Output the [X, Y] coordinate of the center of the cell containing the given text.  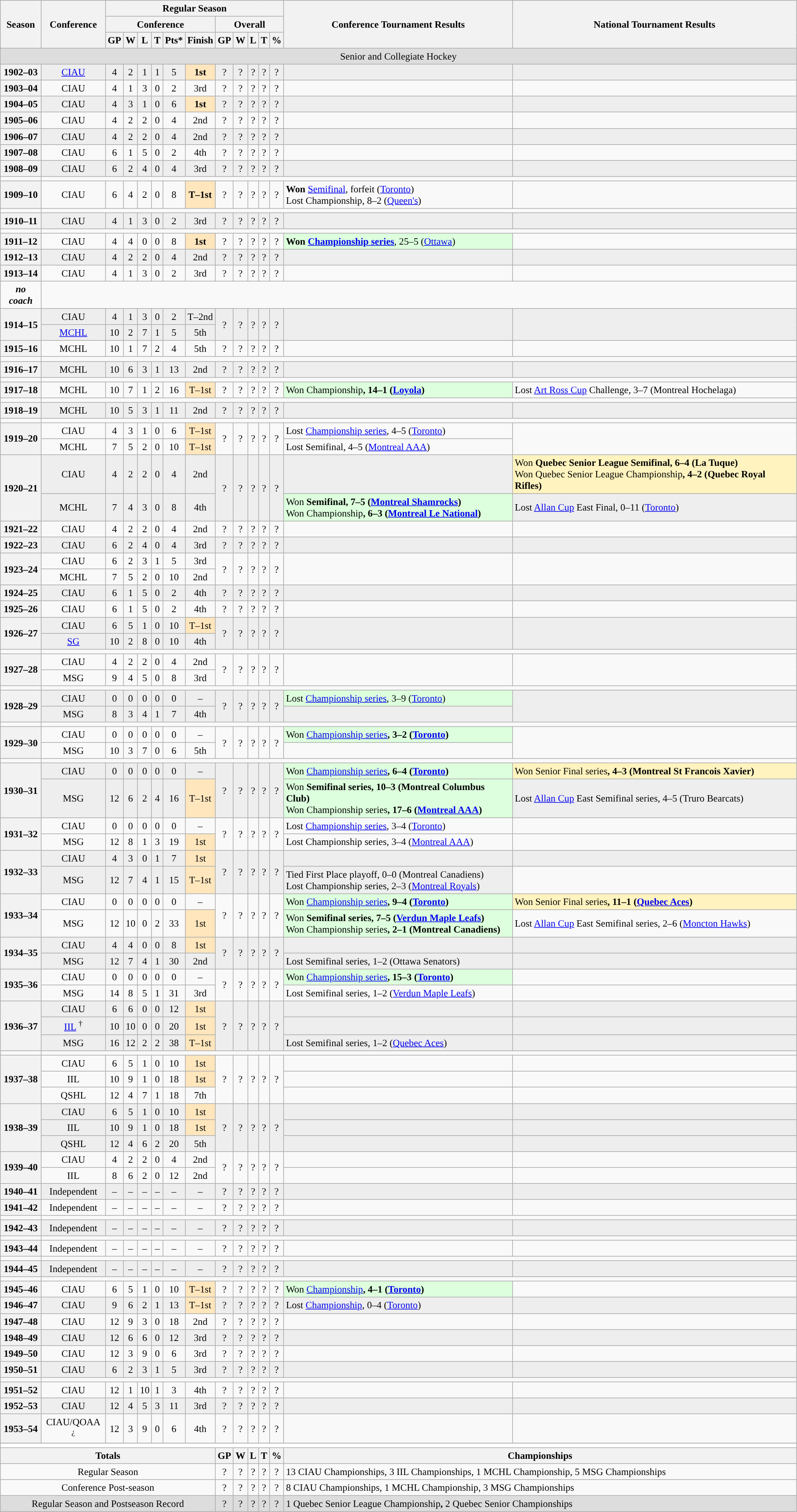
Regular Season and Postseason Record [108, 1504]
Conference Post-season [108, 1488]
38 [174, 1043]
1912–13 [21, 257]
1902–03 [21, 72]
1922–23 [21, 545]
1911–12 [21, 241]
1921–22 [21, 529]
8 CIAU Championships, 1 MCHL Championship, 3 MSG Championships [540, 1488]
30 [174, 961]
Lost Championship series, 3–4 (Montreal AAA) [398, 842]
no coach [21, 295]
Lost Semifinal series, 1–2 (Ottawa Senators) [398, 961]
1924–25 [21, 593]
Overall [250, 25]
Won Championship series, 9–4 (Toronto) [398, 901]
National Tournament Results [654, 25]
T–2nd [200, 317]
1934–35 [21, 953]
14 [114, 993]
Lost Allan Cup East Final, 0–11 (Toronto) [654, 508]
1932–33 [21, 872]
Season [21, 25]
Finish [200, 40]
Lost Allan Cup East Semifinal series, 2–6 (Moncton Hawks) [654, 923]
1936–37 [21, 1026]
1916–17 [21, 369]
Lost Championship series, 4–5 (Toronto) [398, 431]
1910–11 [21, 221]
1939–40 [21, 1167]
Totals [108, 1456]
1923–24 [21, 569]
SG [73, 641]
1947–48 [21, 1321]
13 CIAU Championships, 3 IIL Championships, 1 MCHL Championship, 5 MSG Championships [540, 1472]
1933–34 [21, 915]
Lost Championship, 0–4 (Toronto) [398, 1306]
1918–19 [21, 411]
1913–14 [21, 274]
Won Championship series, 3–2 (Toronto) [398, 735]
1948–49 [21, 1338]
Lost Championship series, 3–4 (Toronto) [398, 826]
1909–10 [21, 195]
33 [174, 923]
1937–38 [21, 1080]
Lost Semifinal, 4–5 (Montreal AAA) [398, 447]
1920–21 [21, 488]
15 [174, 880]
1926–27 [21, 633]
Won Championship, 14–1 (Loyola) [398, 390]
1928–29 [21, 706]
1904–05 [21, 104]
Won Championship, 4–1 (Toronto) [398, 1289]
1943–44 [21, 1249]
Lost Art Ross Cup Challenge, 3–7 (Montreal Hochelaga) [654, 390]
Conference Tournament Results [398, 25]
1917–18 [21, 390]
Won Championship series, 6–4 (Toronto) [398, 771]
Won Semifinal, 7–5 (Montreal Shamrocks)Won Championship, 6–3 (Montreal Le National) [398, 508]
Senior and Collegiate Hockey [398, 57]
1938–39 [21, 1127]
1908–09 [21, 168]
Championships [540, 1456]
Lost Semifinal series, 1–2 (Verdun Maple Leafs) [398, 993]
CIAU/QOAA ¿ [73, 1429]
Won Championship series, 25–5 (Ottawa) [398, 241]
Won Senior Final series, 4–3 (Montreal St Francois Xavier) [654, 771]
Lost Championship series, 3–9 (Toronto) [398, 698]
31 [174, 993]
1953–54 [21, 1429]
1952–53 [21, 1406]
IIL † [73, 1026]
1949–50 [21, 1353]
1945–46 [21, 1289]
1925–26 [21, 609]
Won Senior Final series, 11–1 (Quebec Aces) [654, 901]
1930–31 [21, 790]
Won Semifinal series, 7–5 (Verdun Maple Leafs)Won Championship series, 2–1 (Montreal Canadiens) [398, 923]
Won Quebec Senior League Semifinal, 6–4 (La Tuque)Won Quebec Senior League Championship, 4–2 (Quebec Royal Rifles) [654, 474]
1 Quebec Senior League Championship, 2 Quebec Senior Championships [540, 1504]
19 [174, 842]
1927–28 [21, 670]
1935–36 [21, 985]
1950–51 [21, 1369]
1946–47 [21, 1306]
1903–04 [21, 88]
1919–20 [21, 439]
7th [200, 1095]
Pts* [174, 40]
1929–30 [21, 743]
1906–07 [21, 137]
Lost Allan Cup East Semifinal series, 4–5 (Truro Bearcats) [654, 799]
1951–52 [21, 1390]
Won Semifinal series, 10–3 (Montreal Columbus Club)Won Championship series, 17–6 (Montreal AAA) [398, 799]
1914–15 [21, 325]
1931–32 [21, 834]
1915–16 [21, 349]
Won Championship series, 15–3 (Toronto) [398, 977]
Won Semifinal, forfeit (Toronto)Lost Championship, 8–2 (Queen's) [398, 195]
Tied First Place playoff, 0–0 (Montreal Canadiens)Lost Championship series, 2–3 (Montreal Royals) [398, 880]
1941–42 [21, 1207]
Lost Semifinal series, 1–2 (Quebec Aces) [398, 1043]
1944–45 [21, 1269]
1907–08 [21, 152]
1905–06 [21, 120]
1942–43 [21, 1228]
1940–41 [21, 1192]
